Capture the cell that displays the provided text and extract its (x, y) central coordinate. 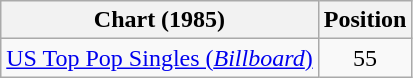
US Top Pop Singles (Billboard) (160, 58)
Chart (1985) (160, 20)
Position (365, 20)
55 (365, 58)
